Provide the [X, Y] coordinate of the cell's center where the given text is located.  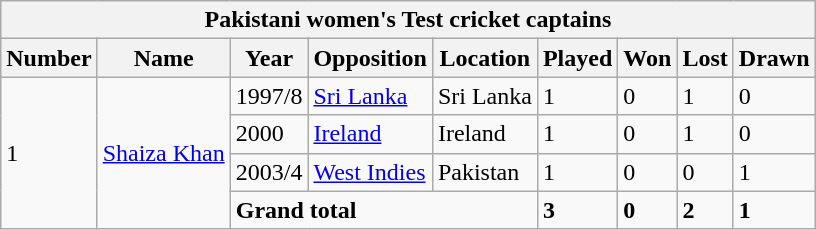
1997/8 [269, 96]
Location [484, 58]
Won [648, 58]
Number [49, 58]
Pakistani women's Test cricket captains [408, 20]
Year [269, 58]
Drawn [774, 58]
2003/4 [269, 172]
West Indies [370, 172]
Shaiza Khan [164, 153]
Pakistan [484, 172]
3 [577, 210]
Played [577, 58]
2000 [269, 134]
Name [164, 58]
Opposition [370, 58]
Lost [705, 58]
2 [705, 210]
Grand total [384, 210]
